Determine the (X, Y) coordinate at the center of the cell enclosing the given text.  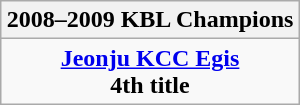
Jeonju KCC Egis4th title (150, 72)
2008–2009 KBL Champions (150, 20)
